Pinpoint the cell where the given text exists, returning its [X, Y] midpoint coordinate. 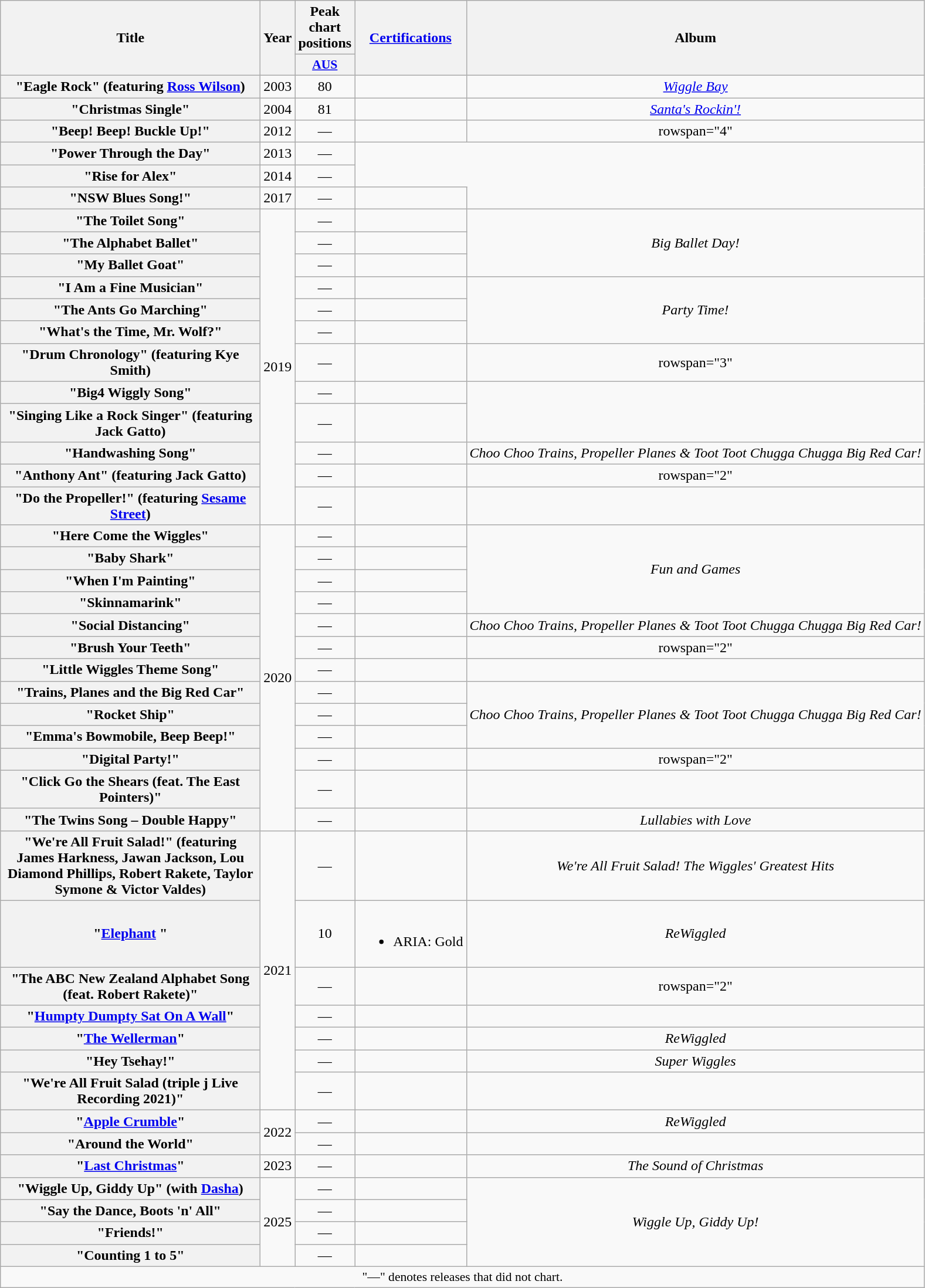
Big Ballet Day! [696, 243]
"Baby Shark" [130, 558]
"NSW Blues Song!" [130, 198]
"Emma's Bowmobile, Beep Beep!" [130, 737]
"Big4 Wiggly Song" [130, 392]
AUS [325, 65]
"—" denotes releases that did not chart. [462, 1277]
"Brush Your Teeth" [130, 648]
"Eagle Rock" (featuring Ross Wilson) [130, 86]
Super Wiggles [696, 1061]
"Click Go the Shears (feat. The East Pointers)" [130, 789]
Title [130, 38]
"The Wellerman" [130, 1039]
"Humpty Dumpty Sat On A Wall" [130, 1016]
rowspan="4" [696, 131]
"Singing Like a Rock Singer" (featuring Jack Gatto) [130, 422]
2020 [278, 678]
"Handwashing Song" [130, 453]
"Rocket Ship" [130, 714]
2022 [278, 1133]
"When I'm Painting" [130, 581]
2017 [278, 198]
2004 [278, 109]
"Social Distancing" [130, 625]
Wiggle Bay [696, 86]
"Around the World" [130, 1144]
"Trains, Planes and the Big Red Car" [130, 692]
2023 [278, 1166]
"Wiggle Up, Giddy Up" (with Dasha) [130, 1188]
Album [696, 38]
"My Ballet Goat" [130, 265]
"Hey Tsehay!" [130, 1061]
"What's the Time, Mr. Wolf?" [130, 332]
"The Twins Song – Double Happy" [130, 819]
2025 [278, 1222]
"Digital Party!" [130, 759]
Party Time! [696, 310]
Lullabies with Love [696, 819]
"Power Through the Day" [130, 154]
"Little Wiggles Theme Song" [130, 670]
80 [325, 86]
"Friends!" [130, 1233]
The Sound of Christmas [696, 1166]
We're All Fruit Salad! The Wiggles' Greatest Hits [696, 866]
"Say the Dance, Boots 'n' All" [130, 1211]
"Rise for Alex" [130, 176]
Wiggle Up, Giddy Up! [696, 1222]
Fun and Games [696, 570]
"Skinnamarink" [130, 603]
Year [278, 38]
"I Am a Fine Musician" [130, 287]
"Apple Crumble" [130, 1121]
"The Toilet Song" [130, 221]
81 [325, 109]
"Drum Chronology" (featuring Kye Smith) [130, 362]
Peak chart positions [325, 28]
ARIA: Gold [411, 934]
2012 [278, 131]
"Last Christmas" [130, 1166]
"Here Come the Wiggles" [130, 536]
10 [325, 934]
2003 [278, 86]
"Counting 1 to 5" [130, 1255]
"Christmas Single" [130, 109]
"Beep! Beep! Buckle Up!" [130, 131]
2014 [278, 176]
2019 [278, 367]
"Anthony Ant" (featuring Jack Gatto) [130, 475]
"We're All Fruit Salad!" (featuring James Harkness, Jawan Jackson, Lou Diamond Phillips, Robert Rakete, Taylor Symone & Victor Valdes) [130, 866]
"The Ants Go Marching" [130, 310]
"The ABC New Zealand Alphabet Song (feat. Robert Rakete)" [130, 985]
Certifications [411, 38]
"The Alphabet Ballet" [130, 243]
2013 [278, 154]
"Elephant " [130, 934]
"We're All Fruit Salad (triple j Live Recording 2021)" [130, 1091]
2021 [278, 970]
"Do the Propeller!" (featuring Sesame Street) [130, 506]
rowspan="3" [696, 362]
Santa's Rockin'! [696, 109]
